Detect which cell encompasses the target text, then output its (x, y) center coordinate. 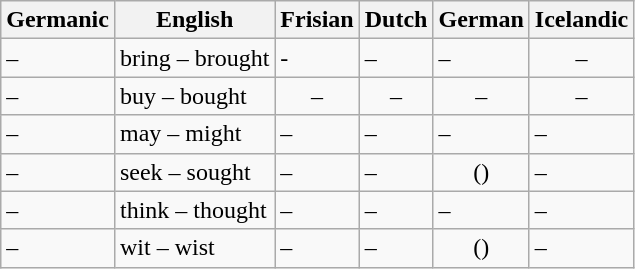
Germanic (58, 20)
seek – sought (194, 172)
German (481, 20)
English (194, 20)
Dutch (396, 20)
may – might (194, 134)
Icelandic (581, 20)
Frisian (317, 20)
- (317, 58)
buy – bought (194, 96)
bring – brought (194, 58)
wit – wist (194, 248)
think – thought (194, 210)
